Search for the cell housing the specified text and yield its [x, y] center coordinate. 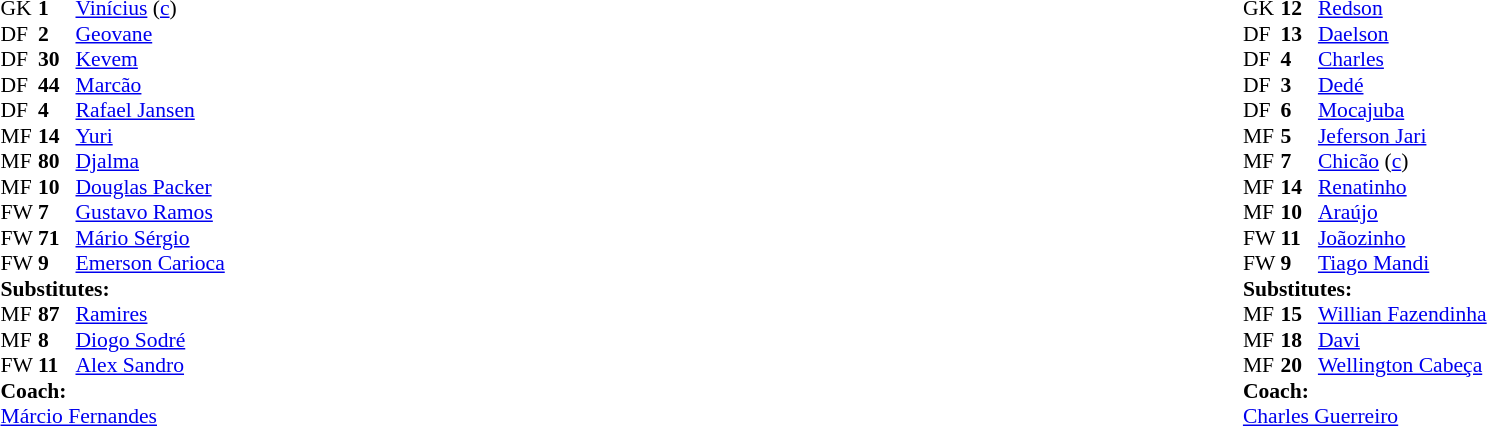
Rafael Jansen [150, 111]
8 [57, 340]
44 [57, 85]
13 [1299, 34]
Kevem [150, 59]
Jeferson Jari [1402, 136]
87 [57, 315]
Yuri [150, 136]
Ramires [150, 315]
Willian Fazendinha [1402, 315]
Marcão [150, 85]
Mocajuba [1402, 111]
Geovane [150, 34]
Tiago Mandi [1402, 263]
Daelson [1402, 34]
Chicão (c) [1402, 161]
18 [1299, 340]
Alex Sandro [150, 365]
71 [57, 238]
15 [1299, 315]
Wellington Cabeça [1402, 365]
30 [57, 59]
Djalma [150, 161]
Renatinho [1402, 187]
Araújo [1402, 213]
80 [57, 161]
6 [1299, 111]
Douglas Packer [150, 187]
Charles [1402, 59]
Emerson Carioca [150, 263]
Joãozinho [1402, 238]
Davi [1402, 340]
5 [1299, 136]
Dedé [1402, 85]
2 [57, 34]
Gustavo Ramos [150, 213]
20 [1299, 365]
3 [1299, 85]
Diogo Sodré [150, 340]
Mário Sérgio [150, 238]
